For the text-containing cell, return its midpoint in (X, Y) coordinate format. 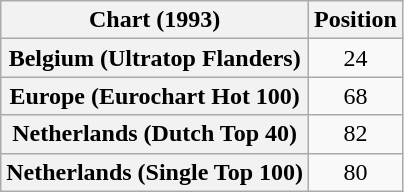
Position (356, 20)
Belgium (Ultratop Flanders) (155, 58)
80 (356, 172)
Netherlands (Single Top 100) (155, 172)
Chart (1993) (155, 20)
24 (356, 58)
Netherlands (Dutch Top 40) (155, 134)
68 (356, 96)
Europe (Eurochart Hot 100) (155, 96)
82 (356, 134)
